Detect which cell encompasses the target text, then output its [x, y] center coordinate. 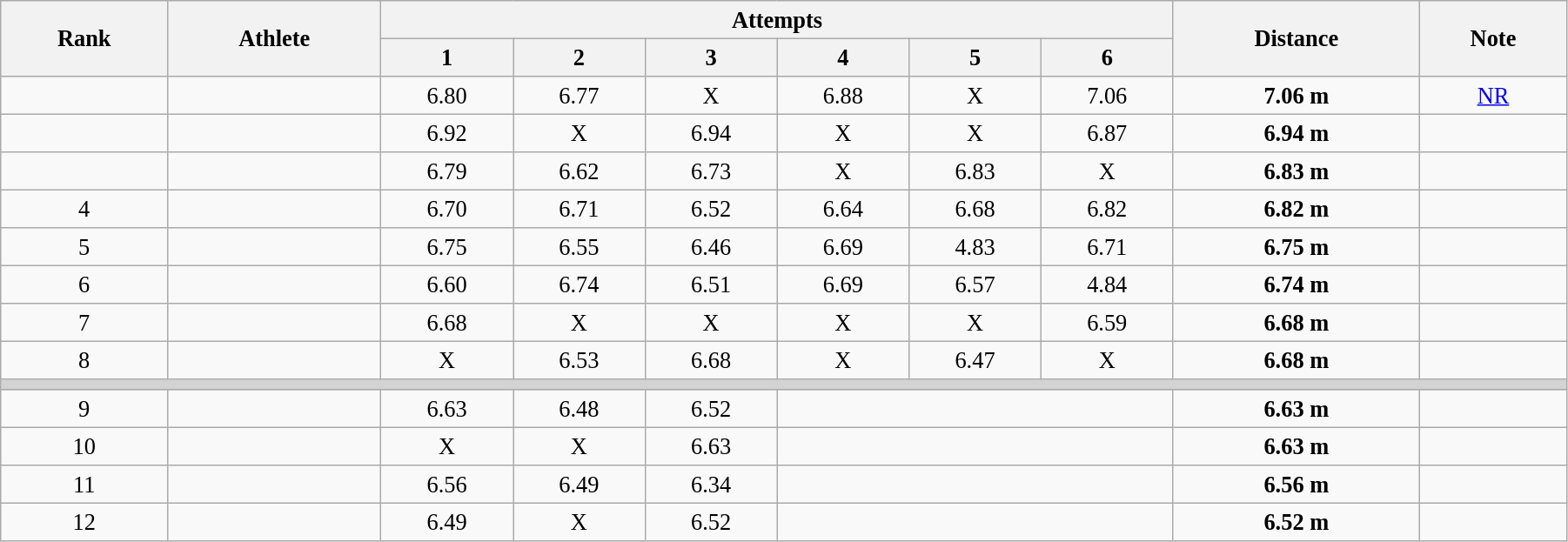
6.83 m [1297, 171]
Attempts [777, 19]
6.73 [711, 171]
6.94 [711, 133]
4.84 [1107, 284]
6.79 [447, 171]
6.80 [447, 95]
6.82 [1107, 209]
1 [447, 57]
NR [1493, 95]
Rank [84, 38]
6.62 [580, 171]
Athlete [275, 38]
6.56 m [1297, 485]
7.06 [1107, 95]
Note [1493, 38]
6.64 [843, 209]
6.83 [975, 171]
6.75 m [1297, 247]
6.53 [580, 360]
6.82 m [1297, 209]
6.75 [447, 247]
6.94 m [1297, 133]
6.52 m [1297, 522]
6.74 m [1297, 284]
3 [711, 57]
6.55 [580, 247]
7 [84, 323]
6.60 [447, 284]
6.70 [447, 209]
6.74 [580, 284]
2 [580, 57]
4.83 [975, 247]
11 [84, 485]
6.47 [975, 360]
Distance [1297, 38]
6.57 [975, 284]
6.51 [711, 284]
7.06 m [1297, 95]
6.59 [1107, 323]
6.92 [447, 133]
9 [84, 409]
6.56 [447, 485]
6.48 [580, 409]
6.88 [843, 95]
12 [84, 522]
8 [84, 360]
6.87 [1107, 133]
6.77 [580, 95]
6.34 [711, 485]
10 [84, 446]
6.46 [711, 247]
